Return the (x, y) coordinate for the center point of the cell that contains the specified text.  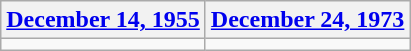
December 14, 1955 (104, 20)
December 24, 1973 (308, 20)
